Pinpoint the cell where the given text exists, returning its (X, Y) midpoint coordinate. 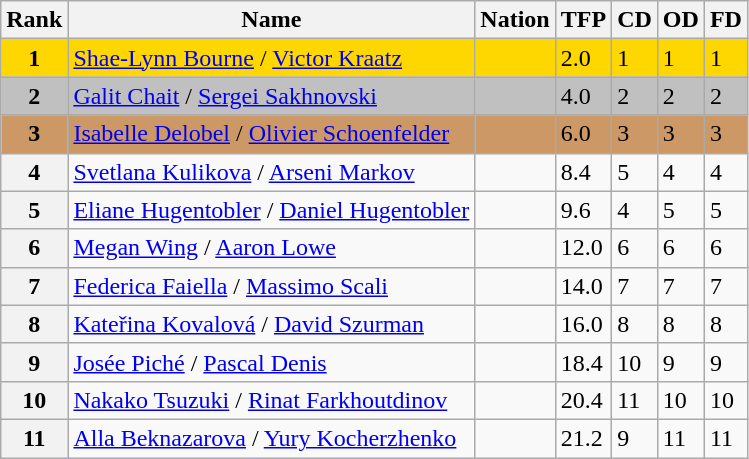
TFP (583, 20)
CD (635, 20)
Alla Beknazarova / Yury Kocherzhenko (272, 438)
Nakako Tsuzuki / Rinat Farkhoutdinov (272, 400)
FD (726, 20)
OD (680, 20)
14.0 (583, 286)
Eliane Hugentobler / Daniel Hugentobler (272, 210)
16.0 (583, 324)
18.4 (583, 362)
12.0 (583, 248)
Josée Piché / Pascal Denis (272, 362)
8.4 (583, 172)
Svetlana Kulikova / Arseni Markov (272, 172)
Federica Faiella / Massimo Scali (272, 286)
20.4 (583, 400)
Megan Wing / Aaron Lowe (272, 248)
9.6 (583, 210)
Isabelle Delobel / Olivier Schoenfelder (272, 134)
4.0 (583, 96)
Name (272, 20)
Kateřina Kovalová / David Szurman (272, 324)
21.2 (583, 438)
2.0 (583, 58)
Galit Chait / Sergei Sakhnovski (272, 96)
Nation (515, 20)
Rank (34, 20)
6.0 (583, 134)
Shae-Lynn Bourne / Victor Kraatz (272, 58)
